Output the (x, y) coordinate of the center of the cell containing the given text.  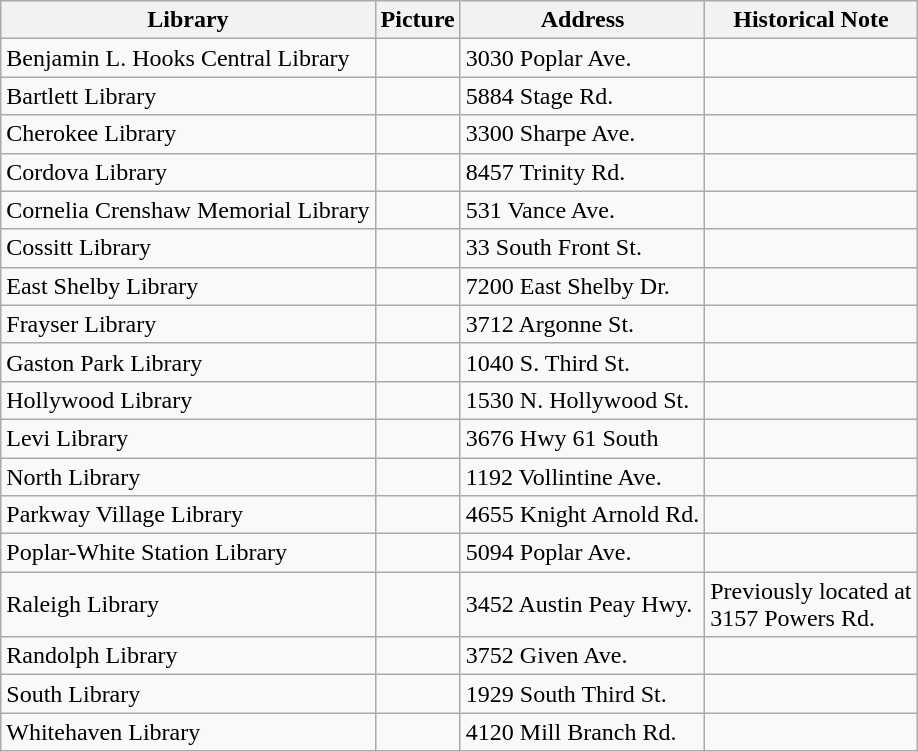
South Library (188, 694)
Picture (418, 20)
3030 Poplar Ave. (582, 58)
4120 Mill Branch Rd. (582, 732)
Cordova Library (188, 172)
5884 Stage Rd. (582, 96)
Gaston Park Library (188, 362)
Address (582, 20)
Raleigh Library (188, 604)
7200 East Shelby Dr. (582, 286)
531 Vance Ave. (582, 210)
Benjamin L. Hooks Central Library (188, 58)
4655 Knight Arnold Rd. (582, 515)
1929 South Third St. (582, 694)
3452 Austin Peay Hwy. (582, 604)
1040 S. Third St. (582, 362)
8457 Trinity Rd. (582, 172)
Cossitt Library (188, 248)
33 South Front St. (582, 248)
3300 Sharpe Ave. (582, 134)
5094 Poplar Ave. (582, 553)
3676 Hwy 61 South (582, 438)
Historical Note (811, 20)
1192 Vollintine Ave. (582, 477)
Parkway Village Library (188, 515)
Poplar-White Station Library (188, 553)
East Shelby Library (188, 286)
3712 Argonne St. (582, 324)
Levi Library (188, 438)
Cherokee Library (188, 134)
Previously located at3157 Powers Rd. (811, 604)
Frayser Library (188, 324)
Randolph Library (188, 656)
Cornelia Crenshaw Memorial Library (188, 210)
Whitehaven Library (188, 732)
Bartlett Library (188, 96)
Hollywood Library (188, 400)
3752 Given Ave. (582, 656)
North Library (188, 477)
1530 N. Hollywood St. (582, 400)
Library (188, 20)
